Determine the [X, Y] coordinate at the center of the cell enclosing the given text.  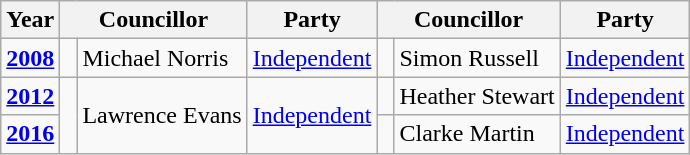
Lawrence Evans [162, 115]
2016 [30, 134]
Heather Stewart [477, 96]
2008 [30, 58]
Year [30, 20]
Michael Norris [162, 58]
Simon Russell [477, 58]
Clarke Martin [477, 134]
2012 [30, 96]
